Extract the (X, Y) coordinate from the center of the cell holding the provided text.  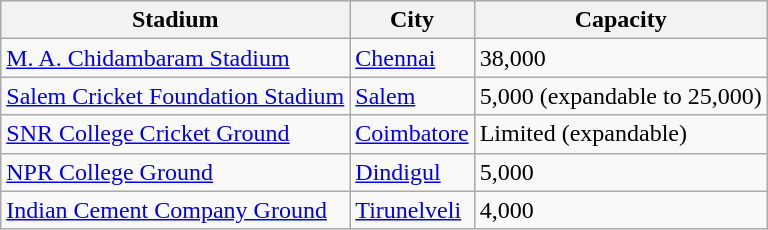
Chennai (412, 58)
Tirunelveli (412, 210)
Stadium (176, 20)
5,000 (620, 172)
4,000 (620, 210)
Dindigul (412, 172)
Indian Cement Company Ground (176, 210)
Limited (expandable) (620, 134)
M. A. Chidambaram Stadium (176, 58)
SNR College Cricket Ground (176, 134)
NPR College Ground (176, 172)
City (412, 20)
5,000 (expandable to 25,000) (620, 96)
Salem (412, 96)
Coimbatore (412, 134)
38,000 (620, 58)
Salem Cricket Foundation Stadium (176, 96)
Capacity (620, 20)
